Provide the (X, Y) coordinate of the cell's center where the given text is located.  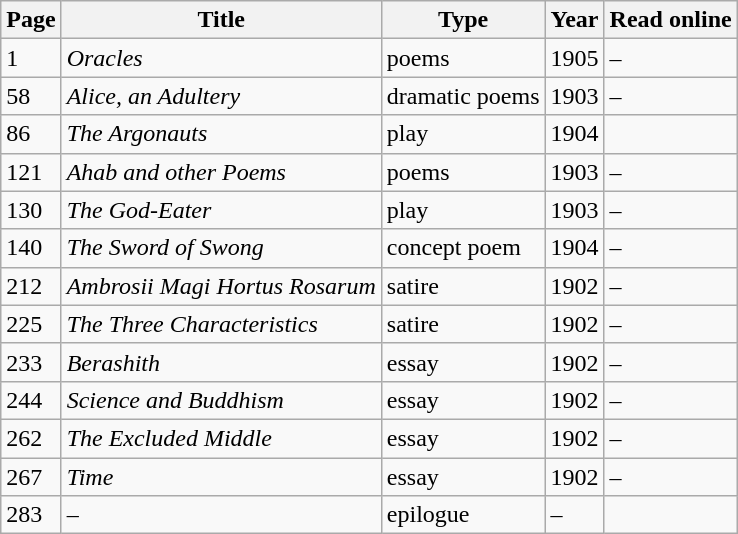
Science and Buddhism (221, 400)
The Sword of Swong (221, 248)
244 (31, 400)
1 (31, 58)
Berashith (221, 362)
233 (31, 362)
262 (31, 438)
The Excluded Middle (221, 438)
epilogue (463, 515)
Ambrosii Magi Hortus Rosarum (221, 286)
58 (31, 96)
121 (31, 172)
Alice, an Adultery (221, 96)
Oracles (221, 58)
Time (221, 477)
concept poem (463, 248)
212 (31, 286)
Year (574, 20)
1905 (574, 58)
The Argonauts (221, 134)
Type (463, 20)
283 (31, 515)
dramatic poems (463, 96)
130 (31, 210)
Title (221, 20)
The God-Eater (221, 210)
Ahab and other Poems (221, 172)
140 (31, 248)
Page (31, 20)
Read online (670, 20)
225 (31, 324)
267 (31, 477)
86 (31, 134)
The Three Characteristics (221, 324)
